Extract the [x, y] coordinate from the center of the cell holding the provided text.  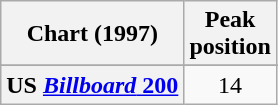
14 [230, 85]
US Billboard 200 [92, 85]
Chart (1997) [92, 34]
Peakposition [230, 34]
